From the cell containing the given text, extract its center point as [X, Y] coordinate. 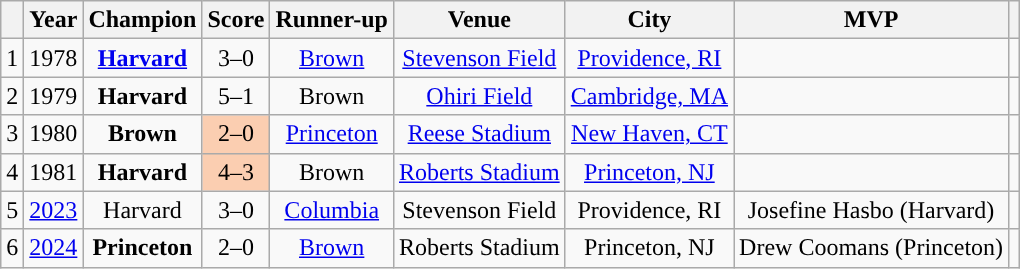
2024 [54, 248]
3 [12, 134]
1 [12, 58]
Cambridge, MA [649, 96]
1981 [54, 172]
4–3 [236, 172]
Score [236, 20]
Drew Coomans (Princeton) [872, 248]
Columbia [332, 210]
MVP [872, 20]
5 [12, 210]
City [649, 20]
Josefine Hasbo (Harvard) [872, 210]
1978 [54, 58]
2 [12, 96]
Champion [142, 20]
New Haven, CT [649, 134]
5–1 [236, 96]
1979 [54, 96]
6 [12, 248]
Year [54, 20]
Venue [479, 20]
4 [12, 172]
1980 [54, 134]
Ohiri Field [479, 96]
Reese Stadium [479, 134]
2023 [54, 210]
Runner-up [332, 20]
